Pinpoint the cell where the given text exists, returning its (x, y) midpoint coordinate. 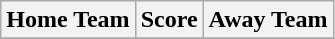
Home Team (68, 20)
Score (169, 20)
Away Team (268, 20)
